Detect which cell encompasses the target text, then output its (X, Y) center coordinate. 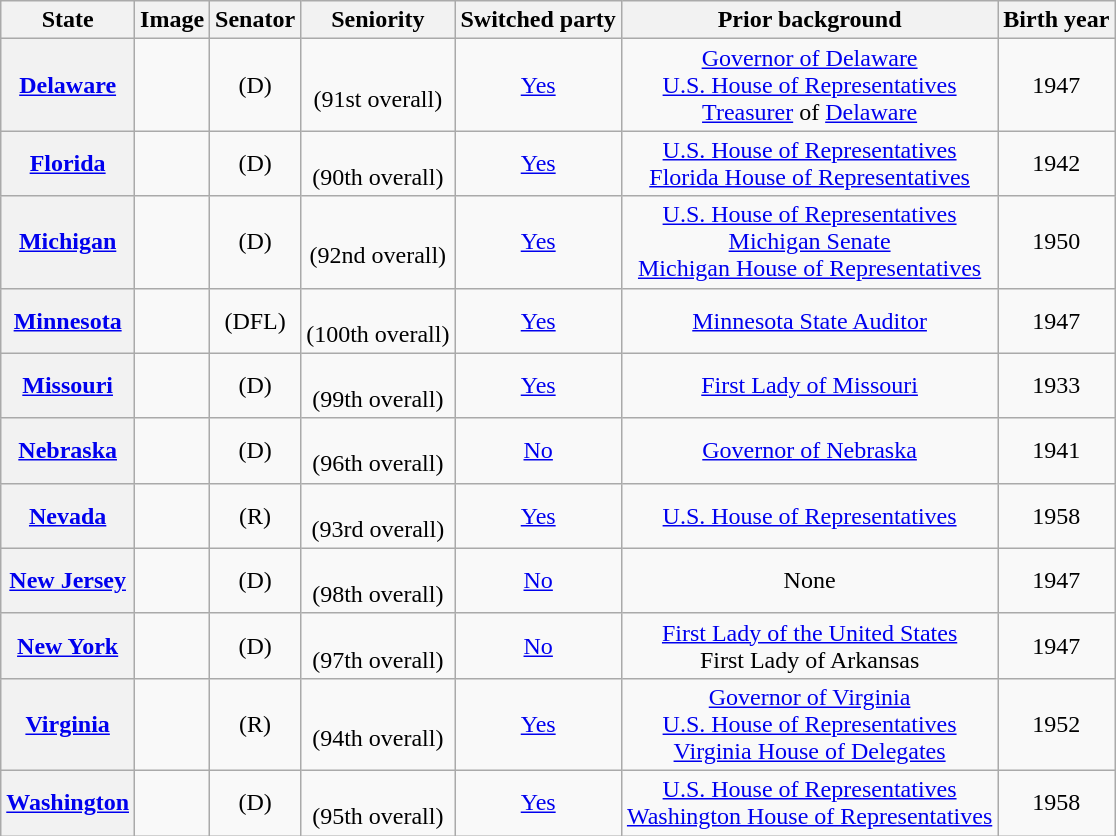
(95th overall) (378, 802)
Seniority (378, 20)
New Jersey (68, 580)
Image (172, 20)
1933 (1056, 386)
Nevada (68, 516)
U.S. House of Representatives (809, 516)
(97th overall) (378, 646)
Governor of Nebraska (809, 450)
None (809, 580)
(92nd overall) (378, 242)
Washington (68, 802)
First Lady of Missouri (809, 386)
Governor of DelawareU.S. House of RepresentativesTreasurer of Delaware (809, 85)
Minnesota State Auditor (809, 320)
Missouri (68, 386)
(90th overall) (378, 164)
(98th overall) (378, 580)
Senator (256, 20)
New York (68, 646)
Virginia (68, 724)
Nebraska (68, 450)
Birth year (1056, 20)
1952 (1056, 724)
(99th overall) (378, 386)
(93rd overall) (378, 516)
(94th overall) (378, 724)
First Lady of the United StatesFirst Lady of Arkansas (809, 646)
1941 (1056, 450)
State (68, 20)
1942 (1056, 164)
U.S. House of RepresentativesWashington House of Representatives (809, 802)
(96th overall) (378, 450)
Minnesota (68, 320)
1950 (1056, 242)
Florida (68, 164)
U.S. House of RepresentativesFlorida House of Representatives (809, 164)
(100th overall) (378, 320)
Michigan (68, 242)
Switched party (538, 20)
U.S. House of RepresentativesMichigan SenateMichigan House of Representatives (809, 242)
(DFL) (256, 320)
(91st overall) (378, 85)
Governor of VirginiaU.S. House of RepresentativesVirginia House of Delegates (809, 724)
Prior background (809, 20)
Delaware (68, 85)
